Output the (X, Y) coordinate of the center of the cell containing the given text.  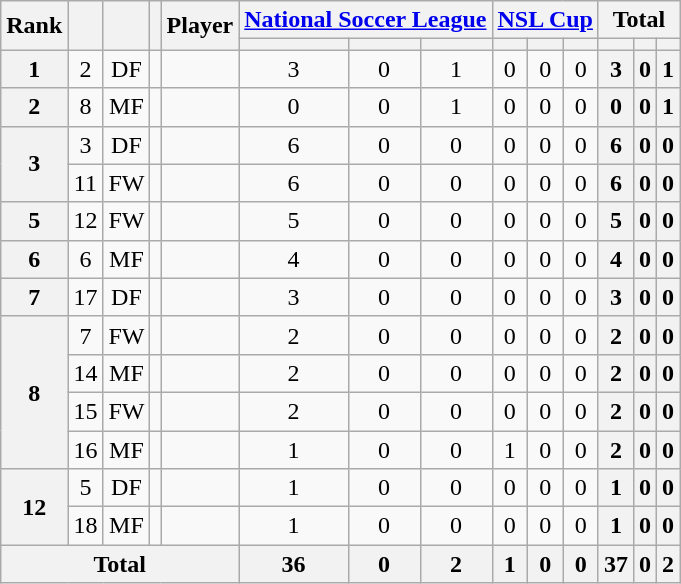
37 (616, 564)
Player (200, 26)
36 (294, 564)
NSL Cup (545, 20)
Rank (34, 26)
14 (86, 373)
15 (86, 411)
11 (86, 183)
18 (86, 526)
National Soccer League (366, 20)
16 (86, 449)
17 (86, 297)
